Capture the cell that displays the provided text and extract its (x, y) central coordinate. 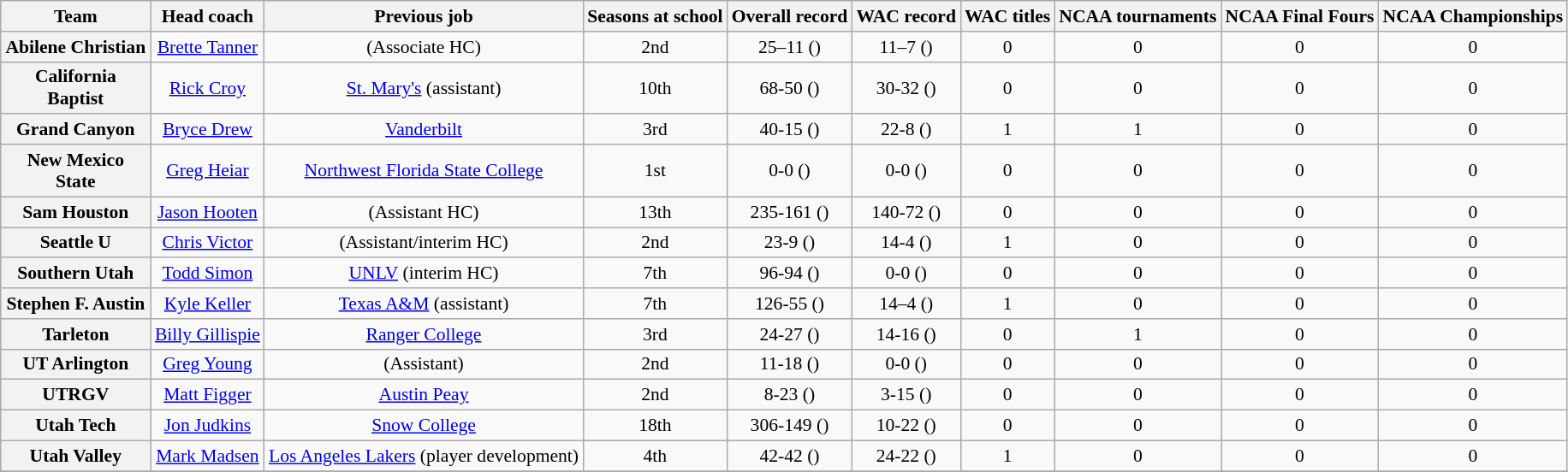
96-94 () (790, 274)
24-22 () (906, 456)
22-8 () (906, 130)
Team (75, 16)
4th (655, 456)
24-27 () (790, 334)
Brette Tanner (207, 47)
Jason Hooten (207, 212)
Austin Peay (424, 395)
18th (655, 426)
23-9 () (790, 243)
Billy Gillispie (207, 334)
126-55 () (790, 304)
10-22 () (906, 426)
Utah Tech (75, 426)
14-4 () (906, 243)
1st (655, 171)
140-72 () (906, 212)
Overall record (790, 16)
Stephen F. Austin (75, 304)
Matt Figger (207, 395)
WAC record (906, 16)
235-161 () (790, 212)
11–7 () (906, 47)
Jon Judkins (207, 426)
(Assistant/interim HC) (424, 243)
(Assistant) (424, 364)
25–11 () (790, 47)
40-15 () (790, 130)
Bryce Drew (207, 130)
UNLV (interim HC) (424, 274)
NCAA Championships (1474, 16)
UT Arlington (75, 364)
Utah Valley (75, 456)
30-32 () (906, 87)
13th (655, 212)
WAC titles (1007, 16)
Vanderbilt (424, 130)
Previous job (424, 16)
3-15 () (906, 395)
Greg Heiar (207, 171)
(Assistant HC) (424, 212)
Grand Canyon (75, 130)
Seasons at school (655, 16)
Chris Victor (207, 243)
Northwest Florida State College (424, 171)
Head coach (207, 16)
11-18 () (790, 364)
Texas A&M (assistant) (424, 304)
California Baptist (75, 87)
UTRGV (75, 395)
10th (655, 87)
8-23 () (790, 395)
Rick Croy (207, 87)
(Associate HC) (424, 47)
42-42 () (790, 456)
NCAA tournaments (1137, 16)
Mark Madsen (207, 456)
Snow College (424, 426)
New Mexico State (75, 171)
14–4 () (906, 304)
Los Angeles Lakers (player development) (424, 456)
Todd Simon (207, 274)
St. Mary's (assistant) (424, 87)
Sam Houston (75, 212)
14-16 () (906, 334)
Seattle U (75, 243)
Kyle Keller (207, 304)
68-50 () (790, 87)
NCAA Final Fours (1299, 16)
Southern Utah (75, 274)
Tarleton (75, 334)
306-149 () (790, 426)
Abilene Christian (75, 47)
Ranger College (424, 334)
Greg Young (207, 364)
